Determine the [x, y] coordinate at the center of the cell enclosing the given text.  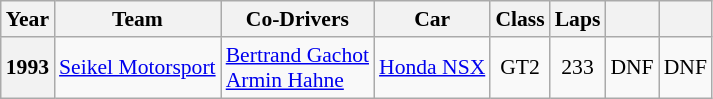
Honda NSX [432, 68]
1993 [28, 68]
Laps [578, 19]
Seikel Motorsport [138, 68]
Co-Drivers [298, 19]
GT2 [520, 68]
Team [138, 19]
Bertrand Gachot Armin Hahne [298, 68]
Car [432, 19]
233 [578, 68]
Class [520, 19]
Year [28, 19]
